Return the [X, Y] coordinate for the center point of the cell that contains the specified text.  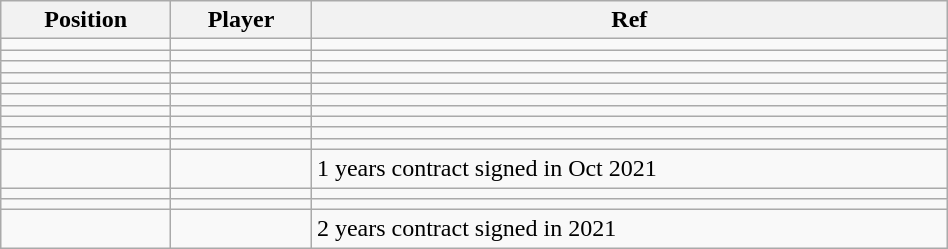
1 years contract signed in Oct 2021 [629, 168]
Player [242, 20]
Ref [629, 20]
Position [86, 20]
2 years contract signed in 2021 [629, 229]
